From the cell containing the given text, extract its center point as (X, Y) coordinate. 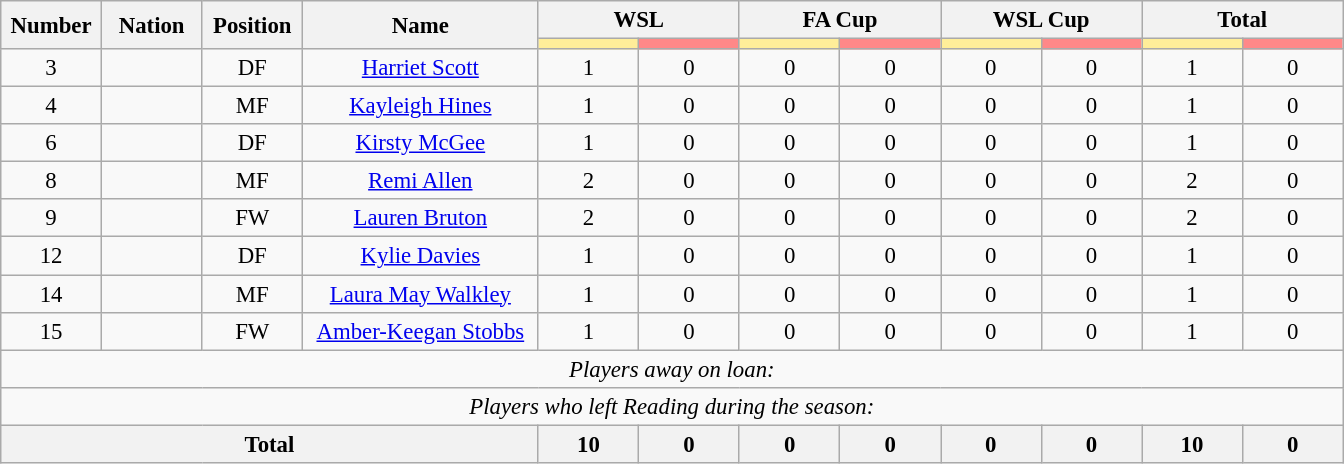
Nation (152, 25)
12 (52, 256)
Lauren Bruton (421, 219)
Players who left Reading during the season: (672, 406)
Amber-Keegan Stobbs (421, 331)
Remi Allen (421, 181)
8 (52, 181)
Laura May Walkley (421, 294)
Kylie Davies (421, 256)
14 (52, 294)
Position (252, 25)
Name (421, 25)
WSL Cup (1040, 20)
4 (52, 106)
6 (52, 143)
FA Cup (840, 20)
Harriet Scott (421, 68)
Number (52, 25)
Kirsty McGee (421, 143)
9 (52, 219)
3 (52, 68)
Players away on loan: (672, 369)
WSL (638, 20)
15 (52, 331)
Kayleigh Hines (421, 106)
